Pinpoint the cell where the given text exists, returning its (x, y) midpoint coordinate. 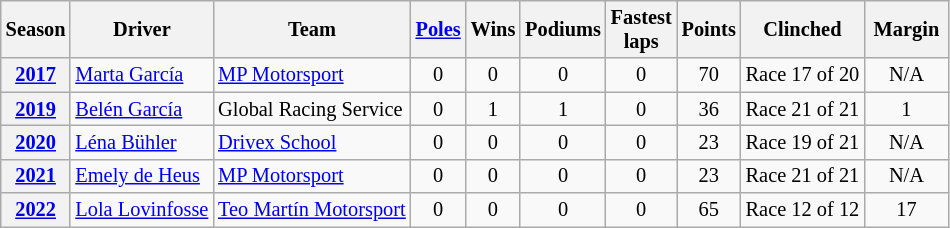
Global Racing Service (312, 109)
Driver (142, 29)
Podiums (563, 29)
Clinched (802, 29)
17 (906, 210)
70 (709, 75)
36 (709, 109)
2017 (36, 75)
2020 (36, 142)
Poles (438, 29)
Teo Martín Motorsport (312, 210)
Team (312, 29)
Wins (494, 29)
Race 19 of 21 (802, 142)
2019 (36, 109)
Emely de Heus (142, 176)
2021 (36, 176)
Margin (906, 29)
Points (709, 29)
Race 12 of 12 (802, 210)
2022 (36, 210)
Fastest laps (642, 29)
65 (709, 210)
Belén García (142, 109)
Léna Bühler (142, 142)
Drivex School (312, 142)
Marta García (142, 75)
Race 17 of 20 (802, 75)
Lola Lovinfosse (142, 210)
Season (36, 29)
